Output the (x, y) coordinate of the center of the cell containing the given text.  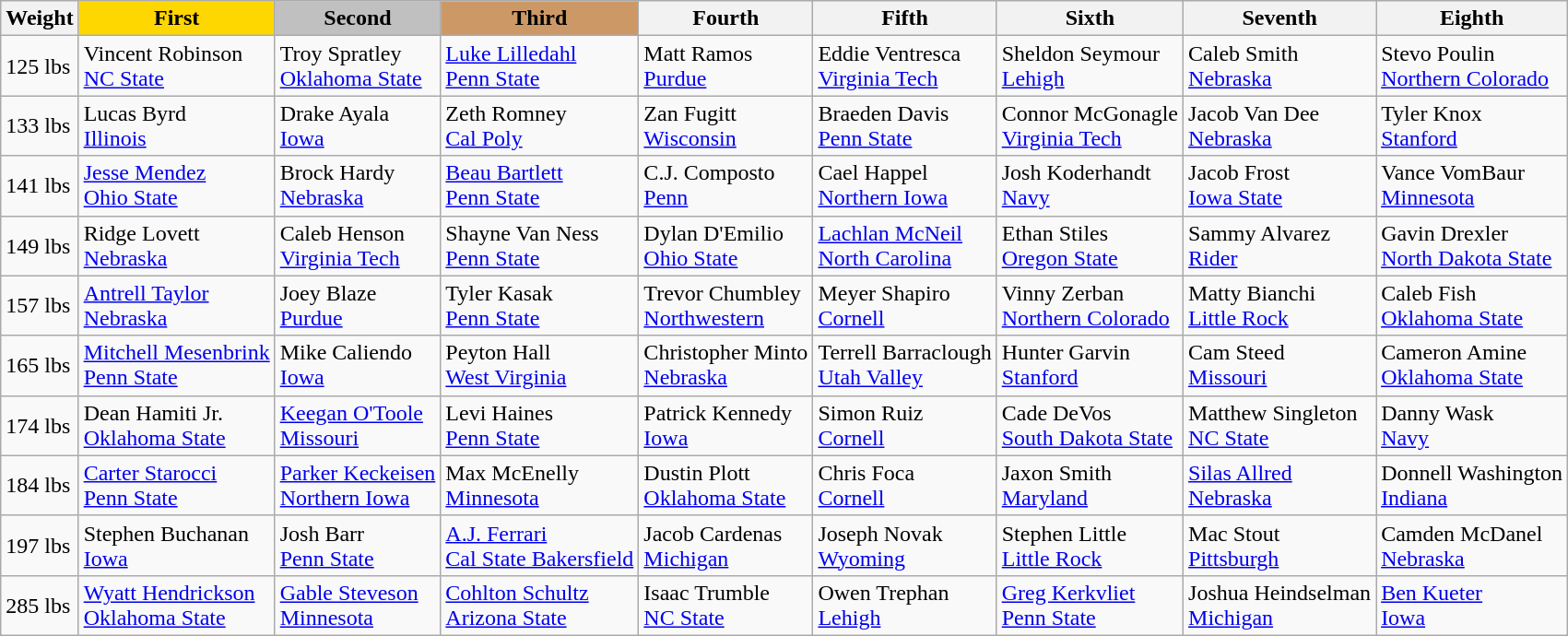
Terrell BarracloughUtah Valley (905, 365)
Caleb HensonVirginia Tech (358, 245)
Beau BartlettPenn State (540, 186)
165 lbs (40, 365)
Fourth (726, 18)
Cael HappelNorthern Iowa (905, 186)
Dustin PlottOklahoma State (726, 485)
Jesse MendezOhio State (177, 186)
Keegan O'TooleMissouri (358, 426)
Chris FocaCornell (905, 485)
Vinny ZerbanNorthern Colorado (1090, 306)
Connor McGonagleVirginia Tech (1090, 125)
Joseph NovakWyoming (905, 546)
Gable StevesonMinnesota (358, 605)
Josh KoderhandtNavy (1090, 186)
Lucas ByrdIllinois (177, 125)
A.J. FerrariCal State Bakersfield (540, 546)
184 lbs (40, 485)
Vance VomBaurMinnesota (1472, 186)
Greg KerkvlietPenn State (1090, 605)
Camden McDanelNebraska (1472, 546)
Patrick KennedyIowa (726, 426)
Lachlan McNeilNorth Carolina (905, 245)
Vincent RobinsonNC State (177, 66)
Levi HainesPenn State (540, 426)
Parker KeckeisenNorthern Iowa (358, 485)
Mac StoutPittsburgh (1279, 546)
Stephen LittleLittle Rock (1090, 546)
285 lbs (40, 605)
Ethan StilesOregon State (1090, 245)
Caleb FishOklahoma State (1472, 306)
Cohlton SchultzArizona State (540, 605)
Second (358, 18)
Mike CaliendoIowa (358, 365)
First (177, 18)
Peyton HallWest Virginia (540, 365)
Zan FugittWisconsin (726, 125)
Simon RuizCornell (905, 426)
Ben KueterIowa (1472, 605)
Fifth (905, 18)
Danny WaskNavy (1472, 426)
Owen TrephanLehigh (905, 605)
Jaxon SmithMaryland (1090, 485)
Jacob Van DeeNebraska (1279, 125)
Luke LilledahlPenn State (540, 66)
Trevor ChumbleyNorthwestern (726, 306)
157 lbs (40, 306)
Stevo PoulinNorthern Colorado (1472, 66)
Brock HardyNebraska (358, 186)
Shayne Van NessPenn State (540, 245)
Stephen BuchananIowa (177, 546)
Donnell WashingtonIndiana (1472, 485)
Cameron AmineOklahoma State (1472, 365)
Third (540, 18)
Caleb SmithNebraska (1279, 66)
Silas AllredNebraska (1279, 485)
Hunter GarvinStanford (1090, 365)
C.J. CompostoPenn (726, 186)
Joey BlazePurdue (358, 306)
197 lbs (40, 546)
Seventh (1279, 18)
Tyler KasakPenn State (540, 306)
Wyatt HendricksonOklahoma State (177, 605)
Max McEnellyMinnesota (540, 485)
Matt RamosPurdue (726, 66)
Eddie VentrescaVirginia Tech (905, 66)
174 lbs (40, 426)
Gavin DrexlerNorth Dakota State (1472, 245)
Dean Hamiti Jr.Oklahoma State (177, 426)
141 lbs (40, 186)
Ridge LovettNebraska (177, 245)
Eighth (1472, 18)
Zeth RomneyCal Poly (540, 125)
Matty BianchiLittle Rock (1279, 306)
Tyler KnoxStanford (1472, 125)
Drake AyalaIowa (358, 125)
133 lbs (40, 125)
Carter StarocciPenn State (177, 485)
Mitchell MesenbrinkPenn State (177, 365)
Sixth (1090, 18)
125 lbs (40, 66)
Antrell TaylorNebraska (177, 306)
Jacob CardenasMichigan (726, 546)
Cade DeVosSouth Dakota State (1090, 426)
Joshua HeindselmanMichigan (1279, 605)
Christopher MintoNebraska (726, 365)
Cam SteedMissouri (1279, 365)
Dylan D'EmilioOhio State (726, 245)
Matthew SingletonNC State (1279, 426)
Braeden DavisPenn State (905, 125)
Weight (40, 18)
Meyer ShapiroCornell (905, 306)
Troy SpratleyOklahoma State (358, 66)
149 lbs (40, 245)
Isaac TrumbleNC State (726, 605)
Josh BarrPenn State (358, 546)
Jacob FrostIowa State (1279, 186)
Sammy AlvarezRider (1279, 245)
Sheldon SeymourLehigh (1090, 66)
